Pinpoint the cell where the given text exists, returning its (X, Y) midpoint coordinate. 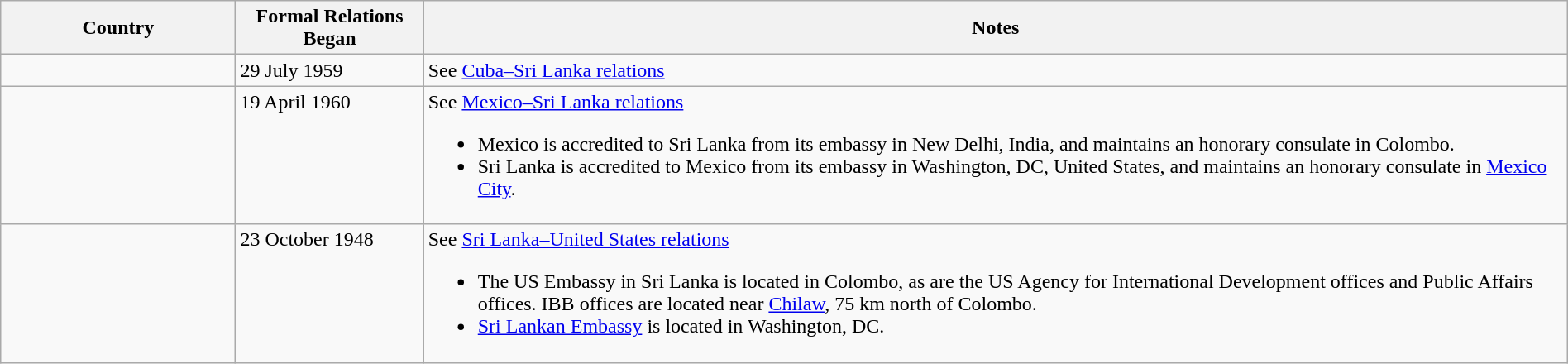
Country (118, 28)
29 July 1959 (329, 70)
See Cuba–Sri Lanka relations (996, 70)
Formal Relations Began (329, 28)
23 October 1948 (329, 293)
19 April 1960 (329, 156)
Notes (996, 28)
